Search for the cell housing the specified text and yield its [X, Y] center coordinate. 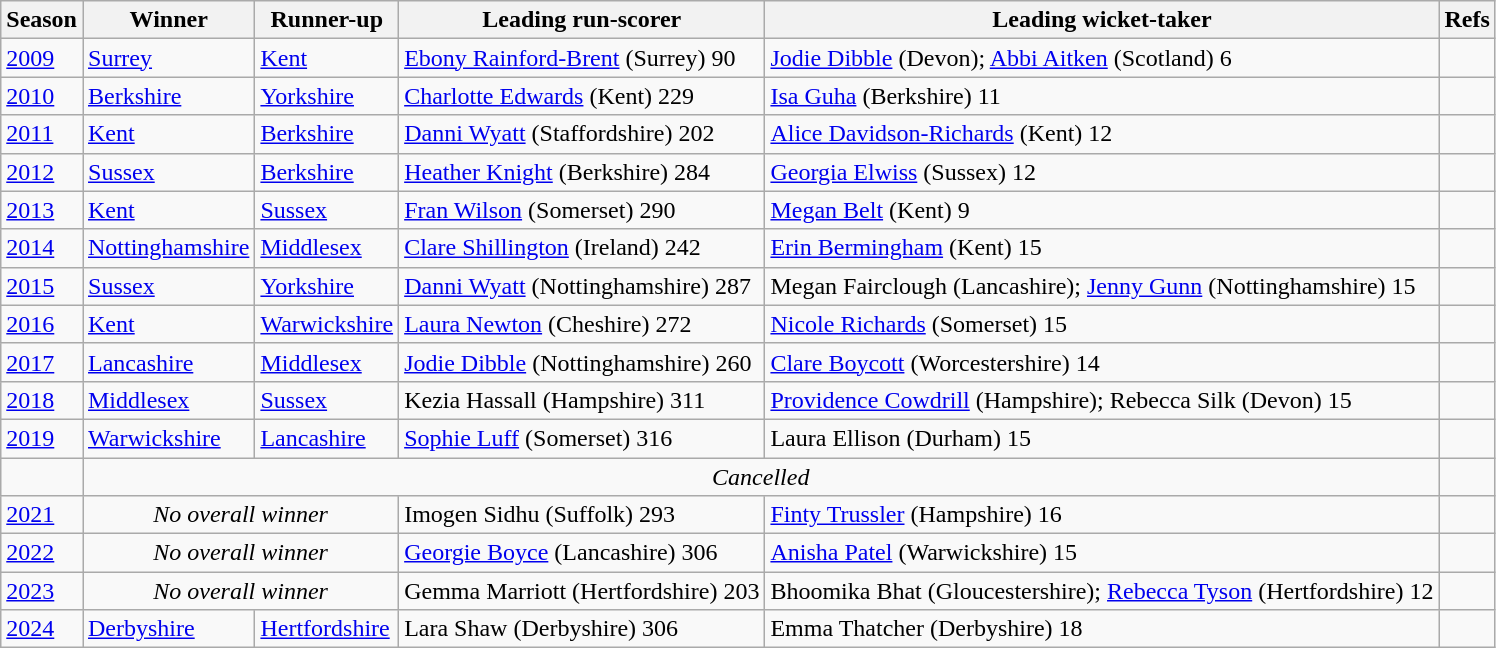
Leading run-scorer [582, 20]
2010 [42, 96]
Charlotte Edwards (Kent) 229 [582, 96]
2009 [42, 58]
Megan Fairclough (Lancashire); Jenny Gunn (Nottinghamshire) 15 [1102, 286]
Winner [168, 20]
Danni Wyatt (Staffordshire) 202 [582, 134]
Georgie Boyce (Lancashire) 306 [582, 553]
Erin Bermingham (Kent) 15 [1102, 248]
Fran Wilson (Somerset) 290 [582, 210]
Clare Boycott (Worcestershire) 14 [1102, 362]
2015 [42, 286]
2022 [42, 553]
Season [42, 20]
Refs [1467, 20]
Gemma Marriott (Hertfordshire) 203 [582, 591]
Runner-up [327, 20]
Ebony Rainford-Brent (Surrey) 90 [582, 58]
Emma Thatcher (Derbyshire) 18 [1102, 629]
Bhoomika Bhat (Gloucestershire); Rebecca Tyson (Hertfordshire) 12 [1102, 591]
Kezia Hassall (Hampshire) 311 [582, 400]
Clare Shillington (Ireland) 242 [582, 248]
2017 [42, 362]
Leading wicket-taker [1102, 20]
Hertfordshire [327, 629]
Finty Trussler (Hampshire) 16 [1102, 515]
Cancelled [760, 477]
Derbyshire [168, 629]
Lara Shaw (Derbyshire) 306 [582, 629]
2024 [42, 629]
Heather Knight (Berkshire) 284 [582, 172]
Nottinghamshire [168, 248]
Megan Belt (Kent) 9 [1102, 210]
Alice Davidson-Richards (Kent) 12 [1102, 134]
Isa Guha (Berkshire) 11 [1102, 96]
Imogen Sidhu (Suffolk) 293 [582, 515]
Anisha Patel (Warwickshire) 15 [1102, 553]
Jodie Dibble (Devon); Abbi Aitken (Scotland) 6 [1102, 58]
Danni Wyatt (Nottinghamshire) 287 [582, 286]
Nicole Richards (Somerset) 15 [1102, 324]
2013 [42, 210]
2023 [42, 591]
Sophie Luff (Somerset) 316 [582, 438]
2021 [42, 515]
2019 [42, 438]
2016 [42, 324]
2012 [42, 172]
2018 [42, 400]
2011 [42, 134]
Laura Ellison (Durham) 15 [1102, 438]
Jodie Dibble (Nottinghamshire) 260 [582, 362]
2014 [42, 248]
Georgia Elwiss (Sussex) 12 [1102, 172]
Laura Newton (Cheshire) 272 [582, 324]
Surrey [168, 58]
Providence Cowdrill (Hampshire); Rebecca Silk (Devon) 15 [1102, 400]
